Search for the cell housing the specified text and yield its [X, Y] center coordinate. 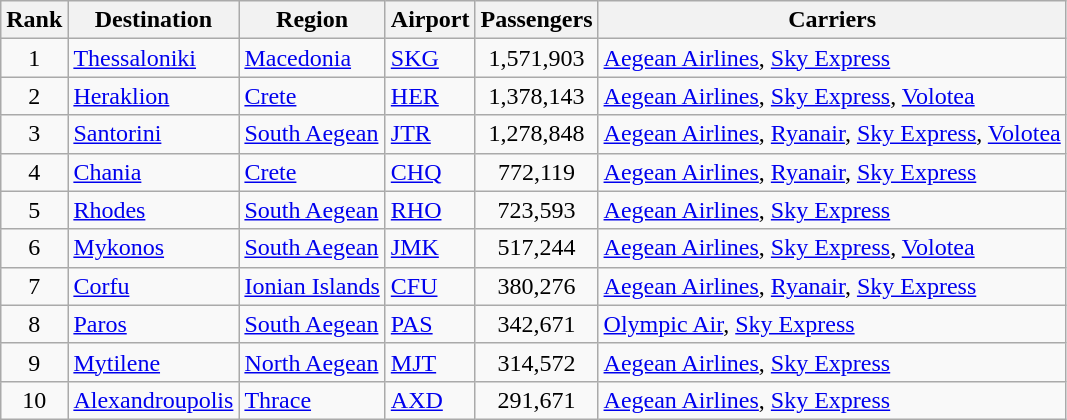
Heraklion [154, 96]
Chania [154, 172]
1,278,848 [536, 134]
JTR [430, 134]
Carriers [832, 20]
Thrace [312, 400]
Mytilene [154, 362]
5 [34, 210]
9 [34, 362]
Macedonia [312, 58]
Corfu [154, 286]
342,671 [536, 324]
Ionian Islands [312, 286]
517,244 [536, 248]
Mykonos [154, 248]
4 [34, 172]
Passengers [536, 20]
723,593 [536, 210]
10 [34, 400]
Rank [34, 20]
RHO [430, 210]
314,572 [536, 362]
CHQ [430, 172]
JMK [430, 248]
Destination [154, 20]
772,119 [536, 172]
1,571,903 [536, 58]
Rhodes [154, 210]
380,276 [536, 286]
8 [34, 324]
SKG [430, 58]
2 [34, 96]
6 [34, 248]
Thessaloniki [154, 58]
HER [430, 96]
3 [34, 134]
Olympic Air, Sky Express [832, 324]
7 [34, 286]
1,378,143 [536, 96]
PAS [430, 324]
291,671 [536, 400]
Santorini [154, 134]
North Aegean [312, 362]
Airport [430, 20]
MJT [430, 362]
AXD [430, 400]
CFU [430, 286]
1 [34, 58]
Alexandroupolis [154, 400]
Aegean Airlines, Ryanair, Sky Express, Volotea [832, 134]
Region [312, 20]
Paros [154, 324]
